Determine the [x, y] coordinate at the center of the cell enclosing the given text.  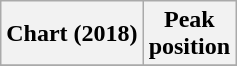
Peakposition [189, 34]
Chart (2018) [72, 34]
